Pinpoint the cell where the given text exists, returning its [x, y] midpoint coordinate. 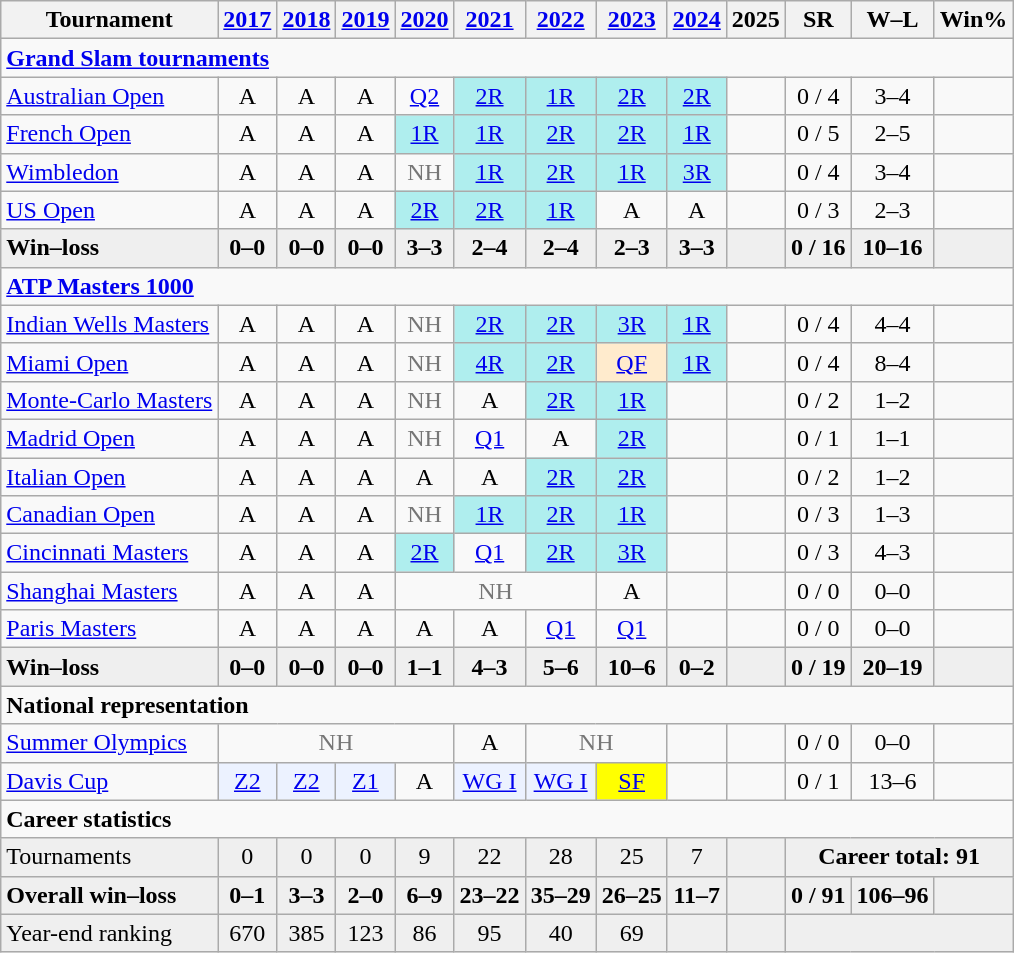
Davis Cup [110, 781]
1–3 [892, 515]
95 [490, 933]
20–19 [892, 667]
0 / 5 [818, 134]
Madrid Open [110, 438]
Z1 [366, 781]
11–7 [696, 895]
Overall win–loss [110, 895]
2025 [756, 20]
10–16 [892, 248]
86 [424, 933]
13–6 [892, 781]
2023 [632, 20]
SR [818, 20]
22 [490, 857]
2–0 [366, 895]
2–5 [892, 134]
Monte-Carlo Masters [110, 400]
0 / 19 [818, 667]
US Open [110, 210]
SF [632, 781]
0 / 16 [818, 248]
7 [696, 857]
Shanghai Masters [110, 591]
2020 [424, 20]
123 [366, 933]
2022 [560, 20]
28 [560, 857]
Win% [974, 20]
9 [424, 857]
Italian Open [110, 477]
Tournaments [110, 857]
23–22 [490, 895]
Career statistics [507, 819]
25 [632, 857]
385 [306, 933]
Grand Slam tournaments [507, 58]
4R [490, 362]
106–96 [892, 895]
W–L [892, 20]
69 [632, 933]
0 / 91 [818, 895]
0–2 [696, 667]
QF [632, 362]
2018 [306, 20]
ATP Masters 1000 [507, 286]
Career total: 91 [898, 857]
National representation [507, 705]
Year-end ranking [110, 933]
670 [248, 933]
4–4 [892, 324]
10–6 [632, 667]
Summer Olympics [110, 743]
Q2 [424, 96]
Indian Wells Masters [110, 324]
2024 [696, 20]
Tournament [110, 20]
8–4 [892, 362]
2017 [248, 20]
26–25 [632, 895]
5–6 [560, 667]
2021 [490, 20]
Paris Masters [110, 629]
Miami Open [110, 362]
Wimbledon [110, 172]
Cincinnati Masters [110, 553]
French Open [110, 134]
40 [560, 933]
0–1 [248, 895]
6–9 [424, 895]
35–29 [560, 895]
2019 [366, 20]
Australian Open [110, 96]
Canadian Open [110, 515]
